Pinpoint the cell where the given text exists, returning its (x, y) midpoint coordinate. 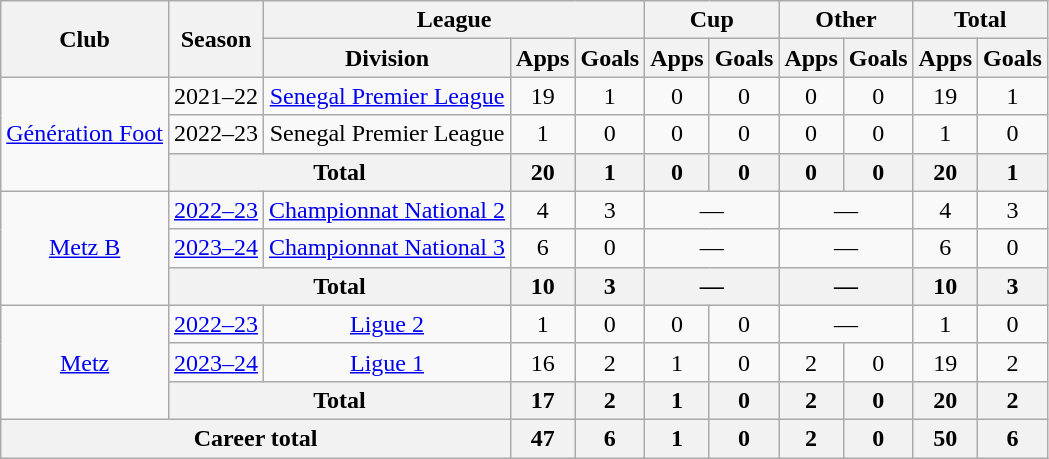
16 (543, 362)
Career total (256, 438)
50 (945, 438)
Génération Foot (85, 134)
Championnat National 3 (388, 248)
Ligue 2 (388, 324)
Metz (85, 362)
2021–22 (216, 96)
Ligue 1 (388, 362)
Club (85, 39)
Metz B (85, 248)
17 (543, 400)
Championnat National 2 (388, 210)
Cup (712, 20)
League (454, 20)
47 (543, 438)
Division (388, 58)
Other (846, 20)
Season (216, 39)
